Provide the [X, Y] coordinate of the cell's center where the given text is located.  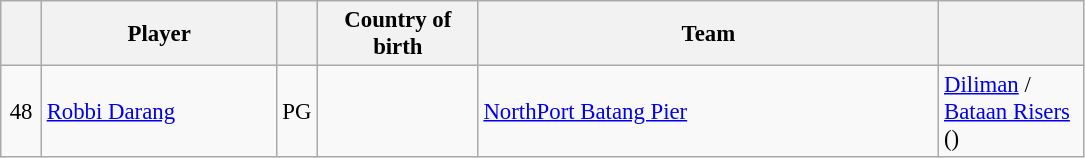
Diliman / Bataan Risers () [1012, 112]
Team [708, 34]
NorthPort Batang Pier [708, 112]
Player [159, 34]
48 [22, 112]
Country of birth [398, 34]
PG [298, 112]
Robbi Darang [159, 112]
